Identify which cell holds the provided text, then report its [x, y] central coordinate. 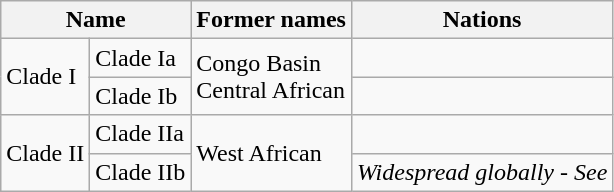
Clade II [46, 153]
Clade Ib [140, 96]
Congo BasinCentral African [272, 77]
Name [96, 20]
Clade Ia [140, 58]
Nations [482, 20]
Widespread globally - See [482, 172]
Clade I [46, 77]
Former names [272, 20]
West African [272, 153]
Clade IIa [140, 134]
Clade IIb [140, 172]
